From the cell containing the given text, extract its center point as (x, y) coordinate. 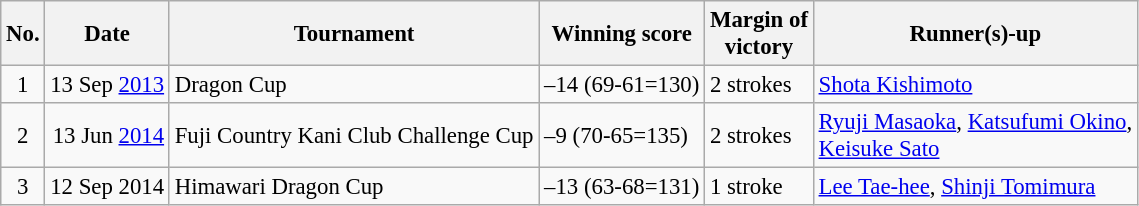
Tournament (354, 34)
13 Jun 2014 (107, 136)
Himawari Dragon Cup (354, 187)
Lee Tae-hee, Shinji Tomimura (975, 187)
3 (23, 187)
–13 (63-68=131) (622, 187)
2 (23, 136)
Date (107, 34)
Fuji Country Kani Club Challenge Cup (354, 136)
–14 (69-61=130) (622, 85)
Dragon Cup (354, 85)
1 (23, 85)
Ryuji Masaoka, Katsufumi Okino, Keisuke Sato (975, 136)
Runner(s)-up (975, 34)
Margin ofvictory (760, 34)
12 Sep 2014 (107, 187)
No. (23, 34)
Winning score (622, 34)
Shota Kishimoto (975, 85)
–9 (70-65=135) (622, 136)
13 Sep 2013 (107, 85)
1 stroke (760, 187)
